Extract the [x, y] coordinate from the center of the cell holding the provided text.  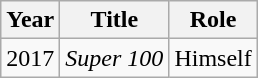
Super 100 [114, 58]
Year [30, 20]
Role [213, 20]
Title [114, 20]
2017 [30, 58]
Himself [213, 58]
